Capture the cell that displays the provided text and extract its [x, y] central coordinate. 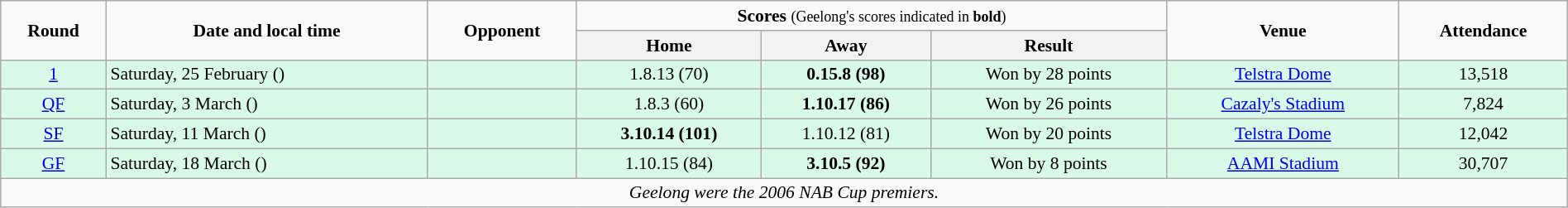
Saturday, 25 February () [266, 75]
1.8.13 (70) [668, 75]
Geelong were the 2006 NAB Cup premiers. [784, 193]
Away [846, 46]
1.8.3 (60) [668, 104]
Home [668, 46]
3.10.5 (92) [846, 163]
Date and local time [266, 30]
13,518 [1484, 75]
GF [54, 163]
Attendance [1484, 30]
AAMI Stadium [1284, 163]
0.15.8 (98) [846, 75]
Won by 20 points [1049, 134]
Saturday, 18 March () [266, 163]
30,707 [1484, 163]
1.10.12 (81) [846, 134]
7,824 [1484, 104]
Saturday, 3 March () [266, 104]
1.10.15 (84) [668, 163]
Won by 26 points [1049, 104]
Scores (Geelong's scores indicated in bold) [872, 16]
Won by 28 points [1049, 75]
Result [1049, 46]
1.10.17 (86) [846, 104]
1 [54, 75]
Opponent [502, 30]
Venue [1284, 30]
Won by 8 points [1049, 163]
Round [54, 30]
3.10.14 (101) [668, 134]
QF [54, 104]
Saturday, 11 March () [266, 134]
Cazaly's Stadium [1284, 104]
12,042 [1484, 134]
SF [54, 134]
